Search for the cell housing the specified text and yield its (x, y) center coordinate. 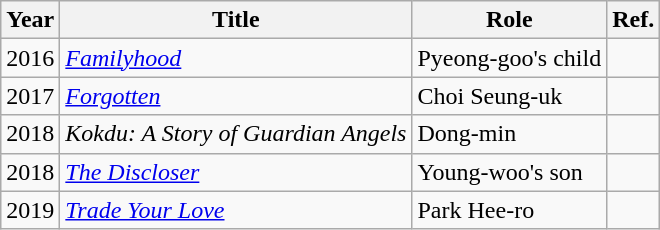
Park Hee-ro (510, 210)
Year (30, 20)
Kokdu: A Story of Guardian Angels (236, 134)
Role (510, 20)
Ref. (634, 20)
Forgotten (236, 96)
Trade Your Love (236, 210)
2017 (30, 96)
2019 (30, 210)
Title (236, 20)
Dong-min (510, 134)
Familyhood (236, 58)
2016 (30, 58)
The Discloser (236, 172)
Young-woo's son (510, 172)
Choi Seung-uk (510, 96)
Pyeong-goo's child (510, 58)
